Find where the given text appears and provide that cell's center as (x, y) coordinate. 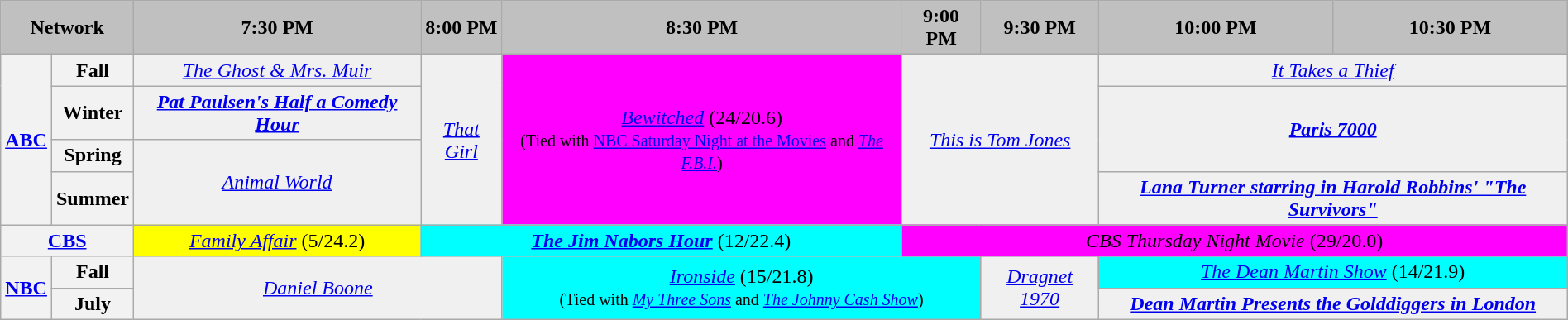
Spring (93, 155)
Winter (93, 112)
Dragnet 1970 (1040, 288)
This is Tom Jones (1000, 140)
9:30 PM (1040, 28)
NBC (26, 288)
7:30 PM (278, 28)
Ironside (15/21.8)(Tied with My Three Sons and The Johnny Cash Show) (741, 288)
9:00 PM (941, 28)
ABC (26, 140)
The Jim Nabors Hour (12/22.4) (662, 241)
The Dean Martin Show (14/21.9) (1333, 272)
That Girl (461, 140)
8:00 PM (461, 28)
8:30 PM (701, 28)
July (93, 303)
Dean Martin Presents the Golddiggers in London (1333, 303)
Animal World (278, 182)
10:30 PM (1451, 28)
CBS Thursday Night Movie (29/20.0) (1234, 241)
10:00 PM (1216, 28)
Pat Paulsen's Half a Comedy Hour (278, 112)
Lana Turner starring in Harold Robbins' "The Survivors" (1333, 198)
The Ghost & Mrs. Muir (278, 70)
It Takes a Thief (1333, 70)
Daniel Boone (318, 288)
Paris 7000 (1333, 129)
CBS (68, 241)
Summer (93, 198)
Family Affair (5/24.2) (278, 241)
Network (68, 28)
Bewitched (24/20.6)(Tied with NBC Saturday Night at the Movies and The F.B.I.) (701, 140)
